Return [X, Y] of the center of cell containing provided text 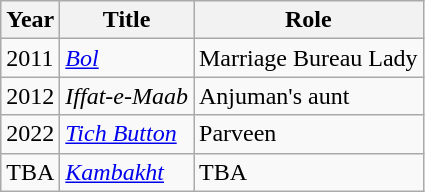
Kambakht [127, 172]
Iffat-e-Maab [127, 96]
2022 [30, 134]
Marriage Bureau Lady [309, 58]
2011 [30, 58]
Anjuman's aunt [309, 96]
Title [127, 20]
Year [30, 20]
Tich Button [127, 134]
Parveen [309, 134]
2012 [30, 96]
Bol [127, 58]
Role [309, 20]
